From the cell containing the given text, extract its center point as [X, Y] coordinate. 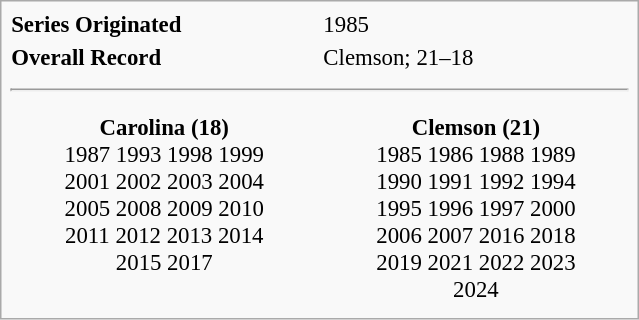
Series Originated [164, 24]
Carolina (18)1987 1993 1998 19992001 2002 2003 20042005 2008 2009 20102011 2012 2013 20142015 2017 [164, 209]
1985 [476, 24]
Clemson; 21–18 [476, 57]
Overall Record [164, 57]
Clemson (21)1985 1986 1988 19891990 1991 1992 19941995 1996 1997 20002006 2007 2016 20182019 2021 2022 20232024 [476, 209]
